Pinpoint the cell where the given text exists, returning its [x, y] midpoint coordinate. 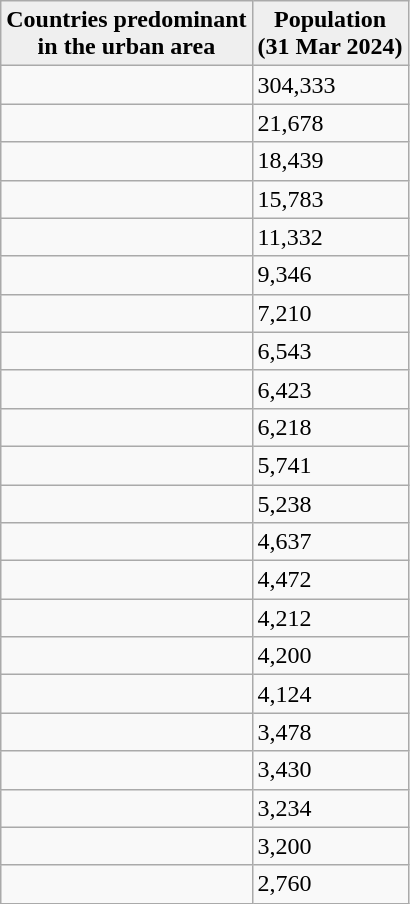
4,200 [330, 656]
11,332 [330, 237]
3,234 [330, 808]
6,218 [330, 427]
4,472 [330, 580]
7,210 [330, 313]
3,430 [330, 770]
2,760 [330, 884]
3,200 [330, 846]
Countries predominantin the urban area [126, 34]
5,238 [330, 503]
18,439 [330, 161]
9,346 [330, 275]
4,637 [330, 542]
3,478 [330, 732]
4,124 [330, 694]
5,741 [330, 465]
21,678 [330, 123]
6,543 [330, 351]
6,423 [330, 389]
15,783 [330, 199]
Population(31 Mar 2024) [330, 34]
4,212 [330, 618]
304,333 [330, 85]
